Detect which cell encompasses the target text, then output its [x, y] center coordinate. 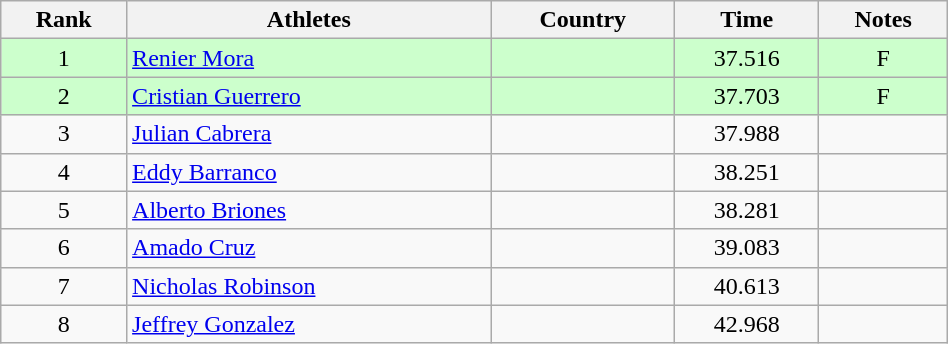
7 [64, 286]
Julian Cabrera [310, 134]
Rank [64, 20]
Alberto Briones [310, 210]
5 [64, 210]
40.613 [746, 286]
8 [64, 324]
37.516 [746, 58]
38.281 [746, 210]
2 [64, 96]
Eddy Barranco [310, 172]
Renier Mora [310, 58]
3 [64, 134]
42.968 [746, 324]
Cristian Guerrero [310, 96]
37.988 [746, 134]
Athletes [310, 20]
39.083 [746, 248]
6 [64, 248]
1 [64, 58]
37.703 [746, 96]
4 [64, 172]
Notes [883, 20]
Amado Cruz [310, 248]
Jeffrey Gonzalez [310, 324]
Country [582, 20]
Time [746, 20]
Nicholas Robinson [310, 286]
38.251 [746, 172]
